Output the (x, y) coordinate of the center of the cell containing the given text.  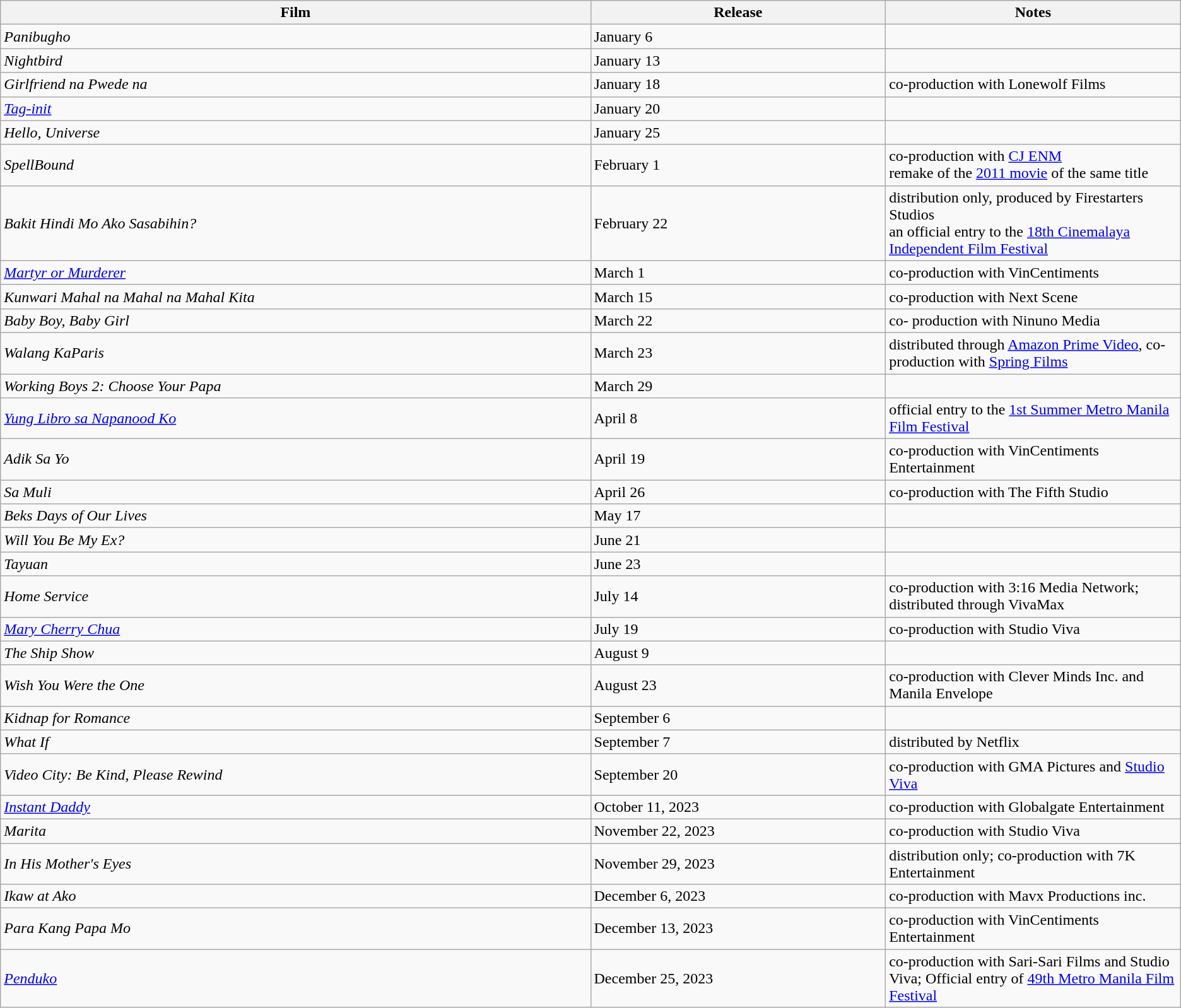
Hello, Universe (295, 132)
Adik Sa Yo (295, 459)
co-production with GMA Pictures and Studio Viva (1033, 775)
Working Boys 2: Choose Your Papa (295, 385)
distribution only; co-production with 7K Entertainment (1033, 863)
co- production with Ninuno Media (1033, 320)
Home Service (295, 597)
What If (295, 742)
Sa Muli (295, 492)
Film (295, 13)
Marita (295, 831)
Release (738, 13)
The Ship Show (295, 653)
August 23 (738, 685)
distribution only, produced by Firestarters Studios an official entry to the 18th Cinemalaya Independent Film Festival (1033, 223)
July 19 (738, 629)
April 8 (738, 419)
January 13 (738, 61)
co-production with Globalgate Entertainment (1033, 807)
co-production with The Fifth Studio (1033, 492)
May 17 (738, 516)
co-production with Next Scene (1033, 296)
February 22 (738, 223)
Martyr or Murderer (295, 273)
October 11, 2023 (738, 807)
December 25, 2023 (738, 978)
Girlfriend na Pwede na (295, 85)
June 21 (738, 540)
September 7 (738, 742)
April 19 (738, 459)
distributed by Netflix (1033, 742)
co-production with Lonewolf Films (1033, 85)
March 22 (738, 320)
co-production with Clever Minds Inc. and Manila Envelope (1033, 685)
Tayuan (295, 564)
Kidnap for Romance (295, 718)
March 15 (738, 296)
Penduko (295, 978)
January 6 (738, 37)
March 29 (738, 385)
co-production with 3:16 Media Network; distributed through VivaMax (1033, 597)
Baby Boy, Baby Girl (295, 320)
Nightbird (295, 61)
co-production with Sari-Sari Films and Studio Viva; Official entry of 49th Metro Manila Film Festival (1033, 978)
Wish You Were the One (295, 685)
January 18 (738, 85)
December 13, 2023 (738, 929)
Video City: Be Kind, Please Rewind (295, 775)
co-production with Mavx Productions inc. (1033, 896)
In His Mother's Eyes (295, 863)
August 9 (738, 653)
distributed through Amazon Prime Video, co-production with Spring Films (1033, 353)
official entry to the 1st Summer Metro Manila Film Festival (1033, 419)
Bakit Hindi Mo Ako Sasabihin? (295, 223)
November 22, 2023 (738, 831)
co-production with CJ ENM remake of the 2011 movie of the same title (1033, 165)
March 1 (738, 273)
September 20 (738, 775)
Beks Days of Our Lives (295, 516)
Notes (1033, 13)
Kunwari Mahal na Mahal na Mahal Kita (295, 296)
November 29, 2023 (738, 863)
July 14 (738, 597)
SpellBound (295, 165)
March 23 (738, 353)
Walang KaParis (295, 353)
Will You Be My Ex? (295, 540)
June 23 (738, 564)
January 25 (738, 132)
Instant Daddy (295, 807)
co-production with VinCentiments (1033, 273)
January 20 (738, 108)
Tag-init (295, 108)
Yung Libro sa Napanood Ko (295, 419)
April 26 (738, 492)
Mary Cherry Chua (295, 629)
Ikaw at Ako (295, 896)
February 1 (738, 165)
September 6 (738, 718)
Panibugho (295, 37)
December 6, 2023 (738, 896)
Para Kang Papa Mo (295, 929)
